Locate the cell with the specified text and output its (x, y) center coordinate. 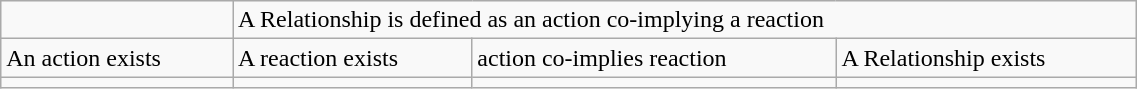
A Relationship is defined as an action co-implying a reaction (685, 20)
A Relationship exists (986, 58)
An action exists (117, 58)
action co-implies reaction (654, 58)
A reaction exists (352, 58)
